From the cell containing the given text, extract its center point as [X, Y] coordinate. 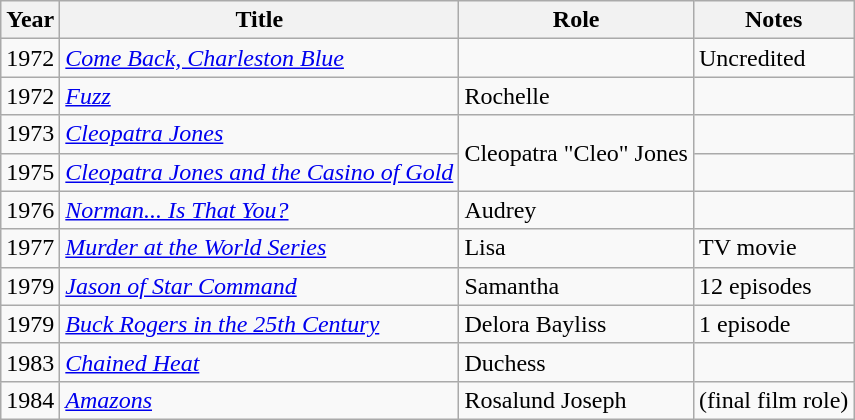
Cleopatra Jones and the Casino of Gold [260, 172]
Title [260, 20]
1973 [30, 134]
1984 [30, 400]
Cleopatra "Cleo" Jones [576, 153]
Norman... Is That You? [260, 210]
1975 [30, 172]
1976 [30, 210]
Rochelle [576, 96]
Lisa [576, 248]
Notes [773, 20]
Uncredited [773, 58]
Cleopatra Jones [260, 134]
Rosalund Joseph [576, 400]
Amazons [260, 400]
1983 [30, 362]
Duchess [576, 362]
Role [576, 20]
Chained Heat [260, 362]
Fuzz [260, 96]
Audrey [576, 210]
(final film role) [773, 400]
Delora Bayliss [576, 324]
Year [30, 20]
Murder at the World Series [260, 248]
Samantha [576, 286]
Jason of Star Command [260, 286]
12 episodes [773, 286]
1977 [30, 248]
Buck Rogers in the 25th Century [260, 324]
1 episode [773, 324]
TV movie [773, 248]
Come Back, Charleston Blue [260, 58]
